Find where the given text appears and provide that cell's center as [x, y] coordinate. 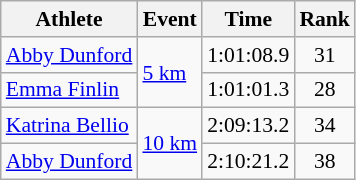
2:10:21.2 [248, 162]
1:01:08.9 [248, 55]
1:01:01.3 [248, 90]
38 [324, 162]
10 km [170, 144]
Rank [324, 19]
Time [248, 19]
Katrina Bellio [70, 126]
Emma Finlin [70, 90]
5 km [170, 72]
Event [170, 19]
28 [324, 90]
Athlete [70, 19]
34 [324, 126]
31 [324, 55]
2:09:13.2 [248, 126]
